Capture the cell that displays the provided text and extract its [X, Y] central coordinate. 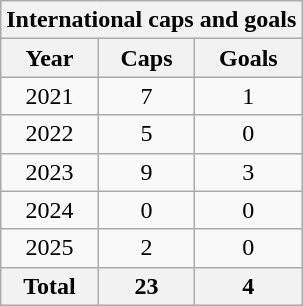
3 [248, 172]
Caps [146, 58]
2023 [50, 172]
1 [248, 96]
7 [146, 96]
Total [50, 286]
Goals [248, 58]
2022 [50, 134]
23 [146, 286]
2024 [50, 210]
2 [146, 248]
4 [248, 286]
2025 [50, 248]
International caps and goals [152, 20]
2021 [50, 96]
5 [146, 134]
Year [50, 58]
9 [146, 172]
